Pinpoint the cell where the given text exists, returning its (X, Y) midpoint coordinate. 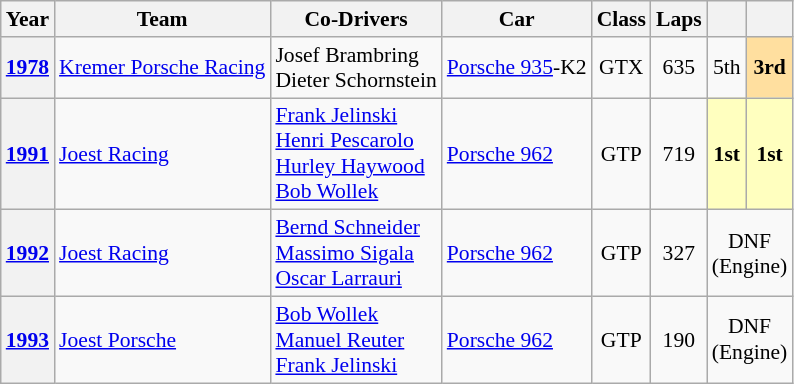
Joest Porsche (162, 340)
635 (679, 68)
Class (622, 19)
Porsche 935-K2 (517, 68)
Laps (679, 19)
GTX (622, 68)
Frank Jelinski Henri Pescarolo Hurley Haywood Bob Wollek (356, 154)
1993 (28, 340)
5th (727, 68)
1978 (28, 68)
3rd (770, 68)
1992 (28, 254)
190 (679, 340)
Josef Brambring Dieter Schornstein (356, 68)
719 (679, 154)
Kremer Porsche Racing (162, 68)
1991 (28, 154)
Car (517, 19)
Co-Drivers (356, 19)
Year (28, 19)
Bob Wollek Manuel Reuter Frank Jelinski (356, 340)
327 (679, 254)
Team (162, 19)
Bernd Schneider Massimo Sigala Oscar Larrauri (356, 254)
